Capture the cell that displays the provided text and extract its [X, Y] central coordinate. 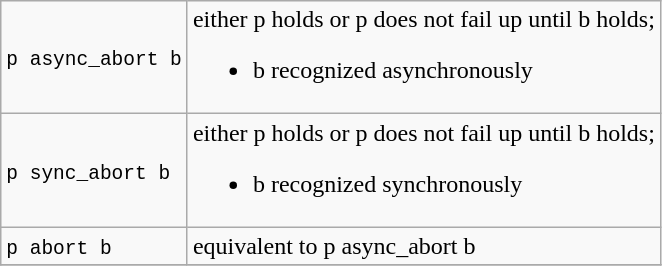
equivalent to p async_abort b [424, 246]
either p holds or p does not fail up until b holds;b recognized asynchronously [424, 58]
p abort b [94, 246]
p sync_abort b [94, 170]
p async_abort b [94, 58]
either p holds or p does not fail up until b holds;b recognized synchronously [424, 170]
